Provide the [x, y] coordinate of the cell's center where the given text is located.  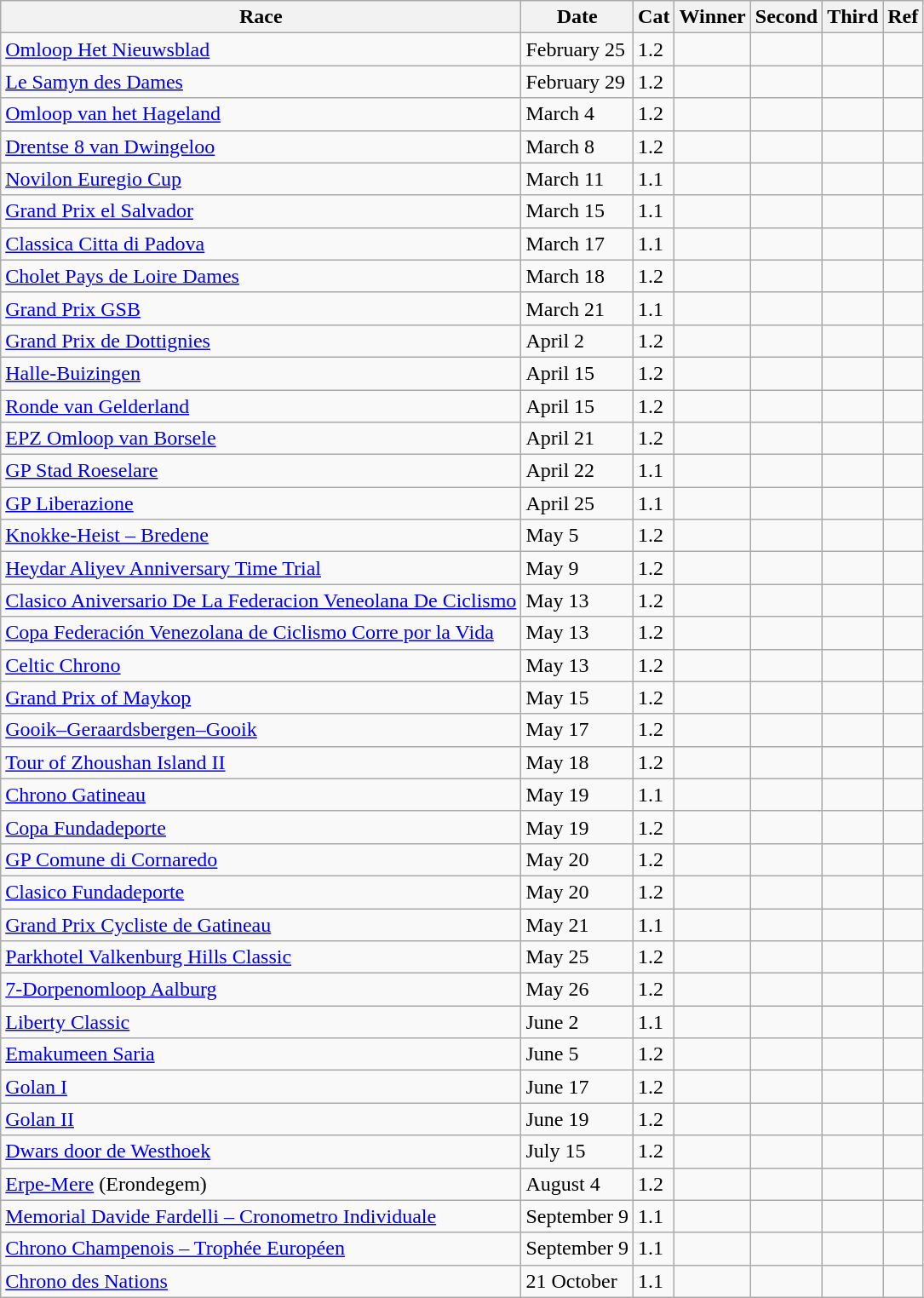
March 18 [577, 276]
Memorial Davide Fardelli – Cronometro Individuale [261, 1216]
March 15 [577, 211]
April 22 [577, 471]
Clasico Fundadeporte [261, 892]
June 5 [577, 1054]
Date [577, 17]
Race [261, 17]
April 25 [577, 503]
May 15 [577, 698]
Second [786, 17]
Celtic Chrono [261, 665]
Knokke-Heist – Bredene [261, 536]
Halle-Buizingen [261, 373]
May 21 [577, 924]
Novilon Euregio Cup [261, 179]
May 5 [577, 536]
Omloop Het Nieuwsblad [261, 49]
Liberty Classic [261, 1022]
May 26 [577, 990]
Chrono Champenois – Trophée Européen [261, 1249]
June 17 [577, 1087]
March 4 [577, 114]
Cholet Pays de Loire Dames [261, 276]
July 15 [577, 1152]
Winner [712, 17]
Dwars door de Westhoek [261, 1152]
Le Samyn des Dames [261, 82]
Cat [654, 17]
March 11 [577, 179]
February 29 [577, 82]
Ref [903, 17]
March 21 [577, 308]
February 25 [577, 49]
May 18 [577, 762]
Ronde van Gelderland [261, 406]
Emakumeen Saria [261, 1054]
May 9 [577, 568]
April 2 [577, 341]
Grand Prix el Salvador [261, 211]
GP Liberazione [261, 503]
Copa Fundadeporte [261, 827]
21 October [577, 1281]
Grand Prix GSB [261, 308]
May 17 [577, 730]
March 17 [577, 244]
Gooik–Geraardsbergen–Gooik [261, 730]
EPZ Omloop van Borsele [261, 439]
Grand Prix of Maykop [261, 698]
April 21 [577, 439]
Golan I [261, 1087]
Parkhotel Valkenburg Hills Classic [261, 957]
Drentse 8 van Dwingeloo [261, 146]
Heydar Aliyev Anniversary Time Trial [261, 568]
Chrono Gatineau [261, 795]
Golan II [261, 1119]
Grand Prix Cycliste de Gatineau [261, 924]
Omloop van het Hageland [261, 114]
June 2 [577, 1022]
June 19 [577, 1119]
Erpe-Mere (Erondegem) [261, 1184]
May 25 [577, 957]
Classica Citta di Padova [261, 244]
GP Stad Roeselare [261, 471]
Tour of Zhoushan Island II [261, 762]
March 8 [577, 146]
Third [853, 17]
Chrono des Nations [261, 1281]
Clasico Aniversario De La Federacion Veneolana De Ciclismo [261, 600]
7-Dorpenomloop Aalburg [261, 990]
August 4 [577, 1184]
Copa Federación Venezolana de Ciclismo Corre por la Vida [261, 633]
GP Comune di Cornaredo [261, 859]
Grand Prix de Dottignies [261, 341]
